Pinpoint the cell where the given text exists, returning its [x, y] midpoint coordinate. 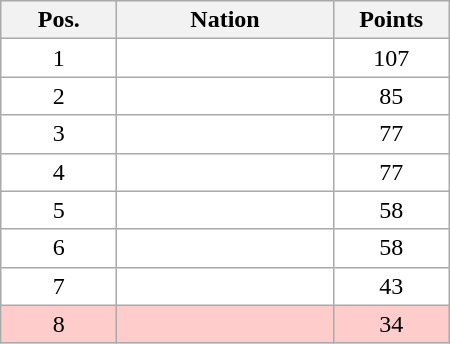
2 [59, 96]
1 [59, 58]
107 [391, 58]
8 [59, 324]
Points [391, 20]
Pos. [59, 20]
3 [59, 134]
43 [391, 286]
85 [391, 96]
Nation [225, 20]
7 [59, 286]
5 [59, 210]
4 [59, 172]
6 [59, 248]
34 [391, 324]
